Return the [X, Y] coordinate for the center point of the cell that contains the specified text.  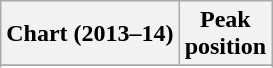
Chart (2013–14) [90, 34]
Peakposition [225, 34]
